Scan for the cell matching the given text and deliver its [X, Y] coordinate at center. 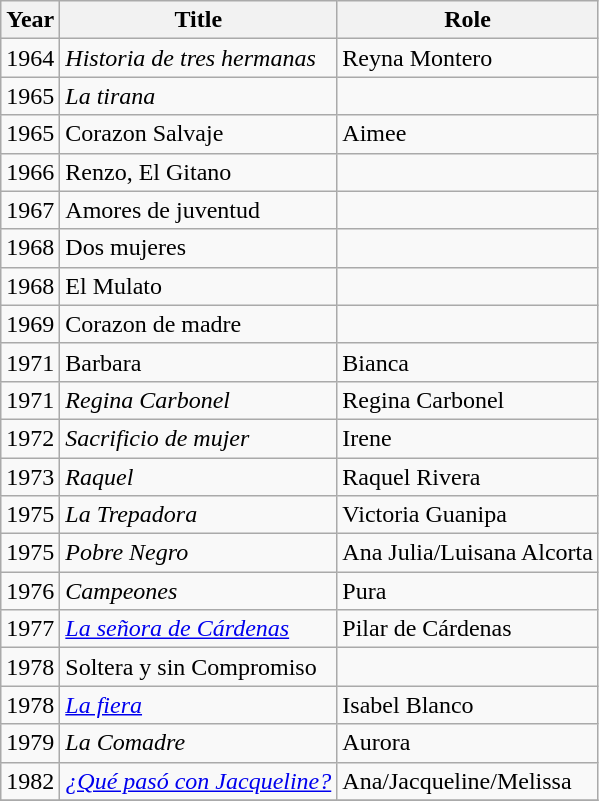
Corazon Salvaje [198, 134]
Barbara [198, 362]
Irene [468, 438]
Renzo, El Gitano [198, 172]
La señora de Cárdenas [198, 629]
Dos mujeres [198, 248]
1964 [30, 58]
Isabel Blanco [468, 705]
Pura [468, 591]
Title [198, 20]
Pilar de Cárdenas [468, 629]
Raquel Rivera [468, 477]
1969 [30, 324]
Aurora [468, 743]
1977 [30, 629]
1982 [30, 781]
Corazon de madre [198, 324]
Pobre Negro [198, 553]
Sacrificio de mujer [198, 438]
El Mulato [198, 286]
Reyna Montero [468, 58]
1976 [30, 591]
La Comadre [198, 743]
Soltera y sin Compromiso [198, 667]
Role [468, 20]
Campeones [198, 591]
1966 [30, 172]
¿Qué pasó con Jacqueline? [198, 781]
Bianca [468, 362]
Year [30, 20]
1979 [30, 743]
1973 [30, 477]
La fiera [198, 705]
Ana Julia/Luisana Alcorta [468, 553]
La tirana [198, 96]
La Trepadora [198, 515]
Historia de tres hermanas [198, 58]
Victoria Guanipa [468, 515]
Aimee [468, 134]
Amores de juventud [198, 210]
1972 [30, 438]
Raquel [198, 477]
Ana/Jacqueline/Melissa [468, 781]
1967 [30, 210]
